Detect which cell encompasses the target text, then output its [X, Y] center coordinate. 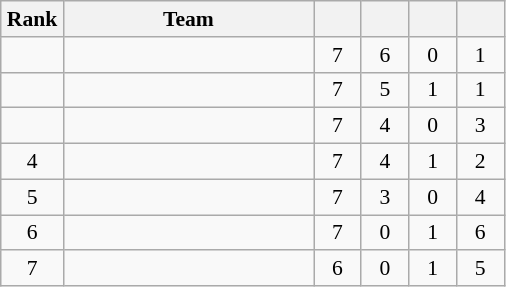
Team [188, 19]
Rank [32, 19]
2 [480, 162]
